Scan for the cell matching the given text and deliver its (x, y) coordinate at center. 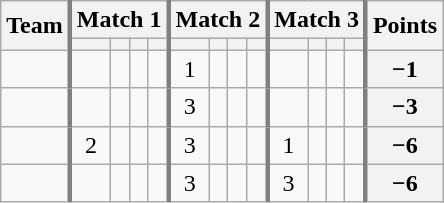
Match 1 (120, 20)
2 (90, 145)
Team (36, 26)
−3 (404, 107)
Match 3 (316, 20)
Points (404, 26)
−1 (404, 69)
Match 2 (218, 20)
